Identify which cell holds the provided text, then report its (X, Y) central coordinate. 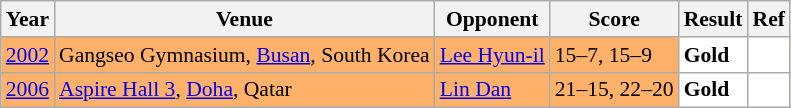
2006 (28, 90)
Gangseo Gymnasium, Busan, South Korea (244, 55)
Aspire Hall 3, Doha, Qatar (244, 90)
15–7, 15–9 (614, 55)
21–15, 22–20 (614, 90)
Venue (244, 19)
Result (714, 19)
Score (614, 19)
Year (28, 19)
Ref (769, 19)
2002 (28, 55)
Opponent (492, 19)
Lee Hyun-il (492, 55)
Lin Dan (492, 90)
